Pinpoint the cell where the given text exists, returning its [x, y] midpoint coordinate. 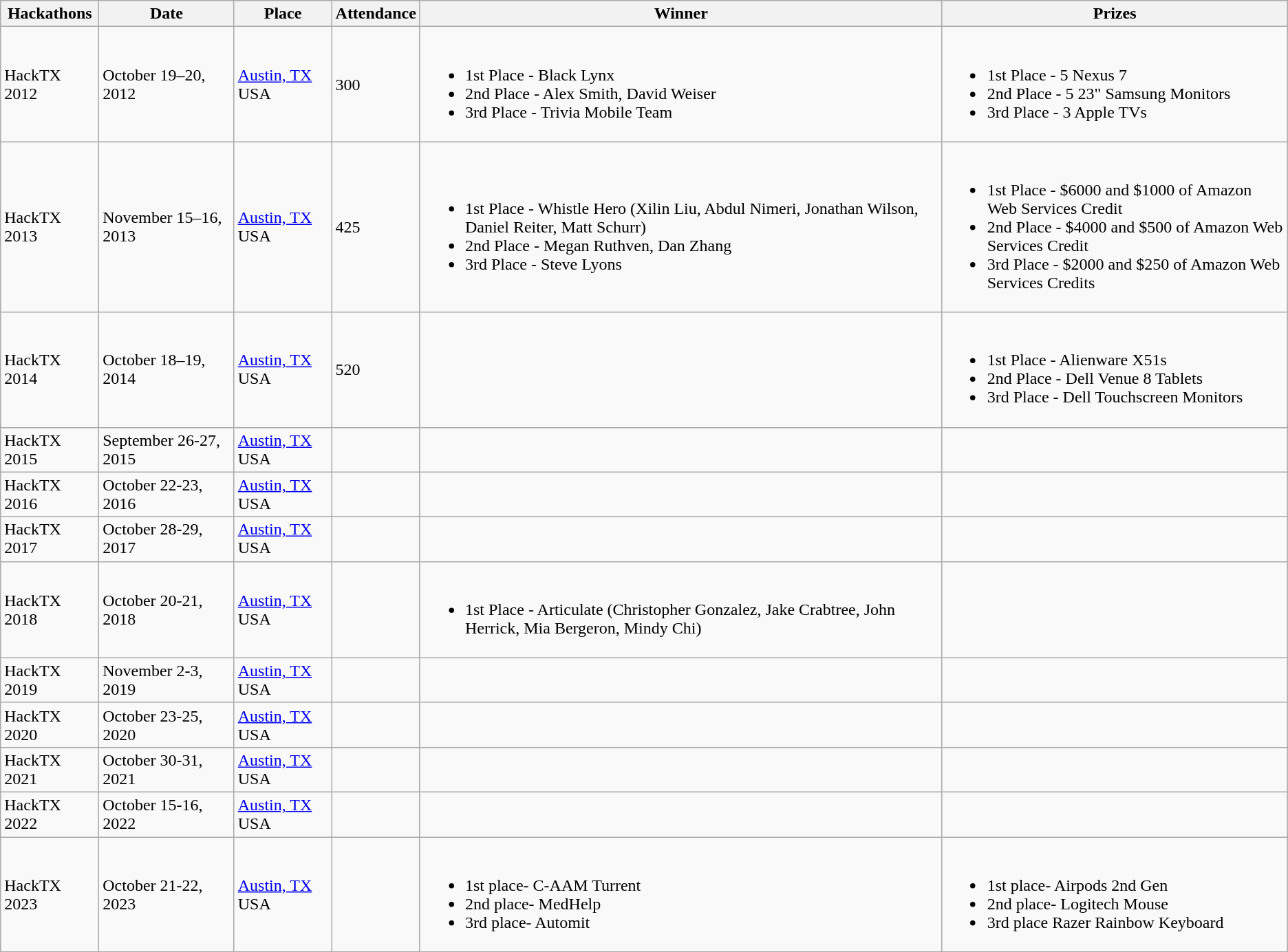
October 28-29, 2017 [167, 539]
September 26-27, 2015 [167, 450]
520 [376, 370]
1st Place - Black Lynx2nd Place - Alex Smith, David Weiser3rd Place - Trivia Mobile Team [681, 84]
Winner [681, 14]
November 15–16, 2013 [167, 227]
HackTX 2015 [50, 450]
October 20-21, 2018 [167, 609]
October 15-16, 2022 [167, 814]
October 18–19, 2014 [167, 370]
HackTX 2013 [50, 227]
HackTX 2014 [50, 370]
Attendance [376, 14]
Date [167, 14]
Place [283, 14]
HackTX 2017 [50, 539]
1st Place - Articulate (Christopher Gonzalez, Jake Crabtree, John Herrick, Mia Bergeron, Mindy Chi) [681, 609]
November 2-3, 2019 [167, 680]
HackTX 2022 [50, 814]
425 [376, 227]
HackTX 2023 [50, 894]
HackTX 2019 [50, 680]
Hackathons [50, 14]
1st Place - Alienware X51s2nd Place - Dell Venue 8 Tablets3rd Place - Dell Touchscreen Monitors [1115, 370]
October 23-25, 2020 [167, 725]
HackTX 2018 [50, 609]
HackTX 2016 [50, 494]
1st place- C-AAM Turrent2nd place- MedHelp3rd place- Automit [681, 894]
HackTX 2021 [50, 769]
October 21-22, 2023 [167, 894]
1st Place - 5 Nexus 72nd Place - 5 23" Samsung Monitors3rd Place - 3 Apple TVs [1115, 84]
October 22-23, 2016 [167, 494]
HackTX 2020 [50, 725]
1st place- Airpods 2nd Gen2nd place- Logitech Mouse3rd place Razer Rainbow Keyboard [1115, 894]
HackTX 2012 [50, 84]
October 19–20, 2012 [167, 84]
Prizes [1115, 14]
October 30-31, 2021 [167, 769]
300 [376, 84]
